Provide the (X, Y) coordinate of the cell's center where the given text is located.  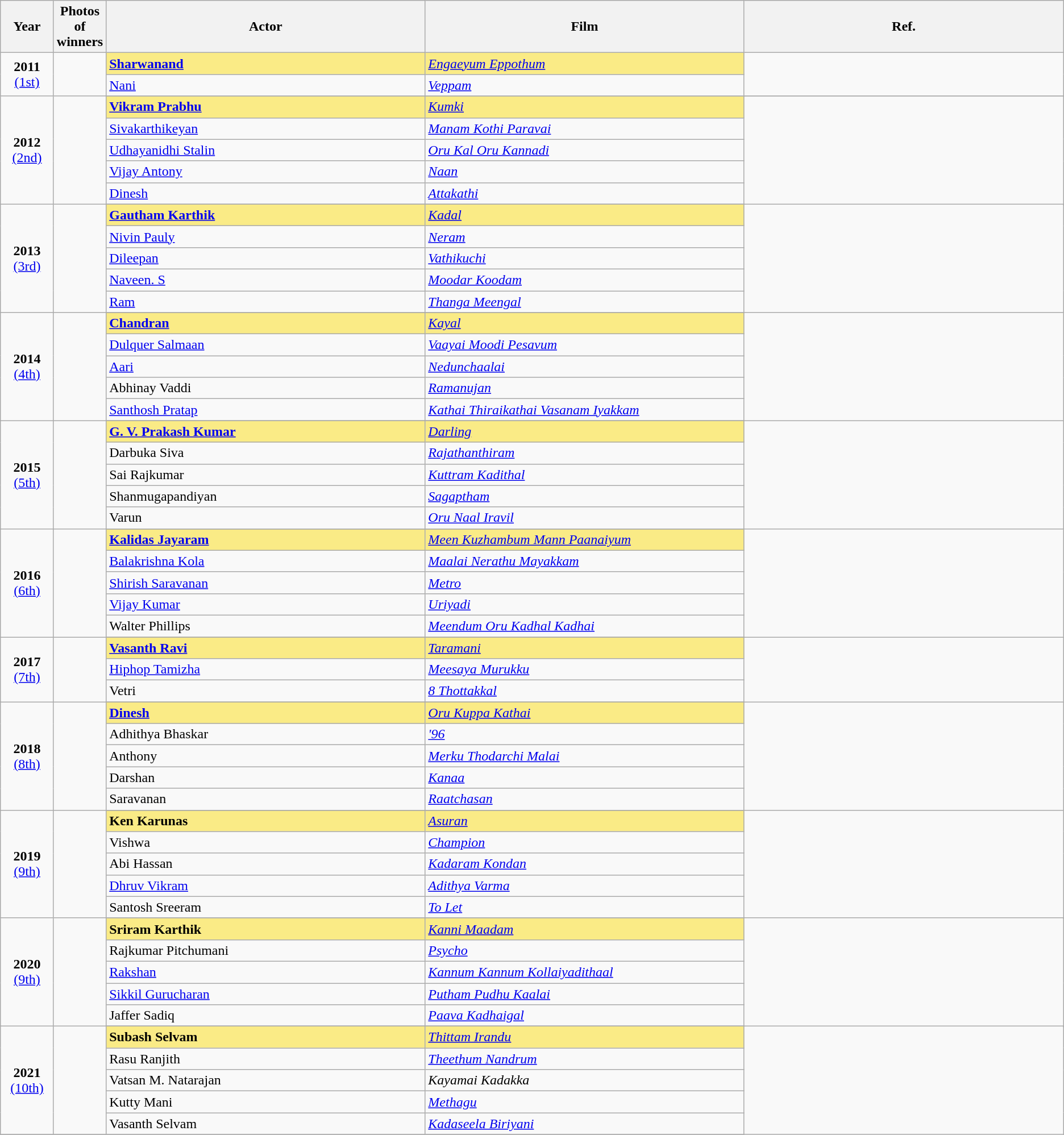
Kadal (584, 215)
Sriram Karthik (266, 929)
Sivakarthikeyan (266, 128)
Manam Kothi Paravai (584, 128)
G. V. Prakash Kumar (266, 431)
8 Thottakkal (584, 691)
Nedunchaalai (584, 367)
Darling (584, 431)
Kannum Kannum Kollaiyadithaal (584, 972)
Thittam Irandu (584, 1037)
Anthony (266, 756)
Santosh Sreeram (266, 907)
Engaeyum Eppothum (584, 64)
Walter Phillips (266, 626)
Kadaseela Biriyani (584, 1124)
Vasanth Ravi (266, 647)
Ramanujan (584, 388)
Nivin Pauly (266, 236)
Dhruv Vikram (266, 885)
Abhinay Vaddi (266, 388)
Rasu Ranjith (266, 1059)
Shanmugapandiyan (266, 496)
Saravanan (266, 799)
2012(2nd) (27, 150)
Neram (584, 236)
Santhosh Pratap (266, 410)
Rajathanthiram (584, 453)
Vasanth Selvam (266, 1124)
Dileepan (266, 258)
2021(10th) (27, 1080)
Kanni Maadam (584, 929)
Psycho (584, 950)
Sai Rajkumar (266, 475)
Kanaa (584, 778)
To Let (584, 907)
Subash Selvam (266, 1037)
Darshan (266, 778)
Rakshan (266, 972)
2020(9th) (27, 972)
Abi Hassan (266, 864)
Kumki (584, 107)
Year (27, 27)
Kathai Thiraikathai Vasanam Iyakkam (584, 410)
Oru Kuppa Kathai (584, 713)
Moodar Koodam (584, 280)
Metro (584, 583)
Dulquer Salmaan (266, 345)
Varun (266, 518)
2018(8th) (27, 756)
Veppam (584, 85)
Oru Naal Iravil (584, 518)
Putham Pudhu Kaalai (584, 994)
Vishwa (266, 842)
Darbuka Siva (266, 453)
Raatchasan (584, 799)
Vijay Kumar (266, 604)
Nani (266, 85)
2011(1st) (27, 74)
Balakrishna Kola (266, 561)
Kayal (584, 323)
Adhithya Bhaskar (266, 734)
Paava Kadhaigal (584, 1016)
Methagu (584, 1102)
2014(4th) (27, 367)
Kalidas Jayaram (266, 539)
Shirish Saravanan (266, 583)
Vaayai Moodi Pesavum (584, 345)
Vathikuchi (584, 258)
Champion (584, 842)
Oru Kal Oru Kannadi (584, 150)
Meen Kuzhambum Mann Paanaiyum (584, 539)
2017(7th) (27, 669)
Hiphop Tamizha (266, 670)
Vatsan M. Natarajan (266, 1080)
Kayamai Kadakka (584, 1080)
Adithya Varma (584, 885)
Taramani (584, 647)
2015(5th) (27, 475)
Kadaram Kondan (584, 864)
Theethum Nandrum (584, 1059)
2013(3rd) (27, 258)
Sharwanand (266, 64)
Naan (584, 172)
Vijay Antony (266, 172)
Gautham Karthik (266, 215)
Uriyadi (584, 604)
Attakathi (584, 193)
Meendum Oru Kadhal Kadhai (584, 626)
Jaffer Sadiq (266, 1016)
Udhayanidhi Stalin (266, 150)
Ref. (904, 27)
Aari (266, 367)
'96 (584, 734)
Naveen. S (266, 280)
Sikkil Gurucharan (266, 994)
Film (584, 27)
Photos of winners (80, 27)
2016(6th) (27, 583)
Rajkumar Pitchumani (266, 950)
Kuttram Kadithal (584, 475)
Meesaya Murukku (584, 670)
Ram (266, 302)
Sagaptham (584, 496)
Vikram Prabhu (266, 107)
2019(9th) (27, 864)
Kutty Mani (266, 1102)
Ken Karunas (266, 821)
Vetri (266, 691)
Actor (266, 27)
Thanga Meengal (584, 302)
Chandran (266, 323)
Asuran (584, 821)
Maalai Nerathu Mayakkam (584, 561)
Merku Thodarchi Malai (584, 756)
